For the text-containing cell, return its midpoint in [x, y] coordinate format. 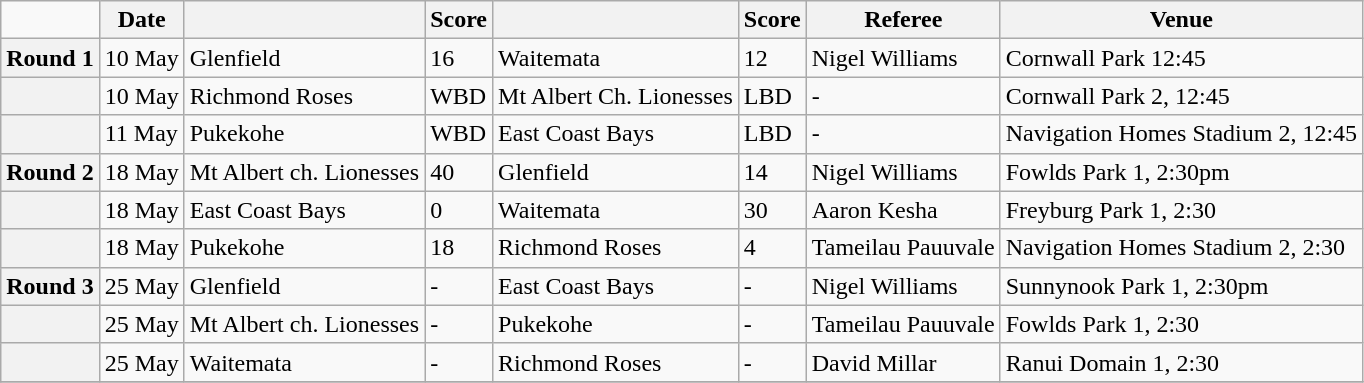
Round 1 [50, 58]
Cornwall Park 2, 12:45 [1181, 96]
Cornwall Park 12:45 [1181, 58]
16 [459, 58]
40 [459, 172]
18 [459, 248]
Mt Albert Ch. Lionesses [616, 96]
Navigation Homes Stadium 2, 12:45 [1181, 134]
30 [772, 210]
Freyburg Park 1, 2:30 [1181, 210]
Date [142, 20]
Ranui Domain 1, 2:30 [1181, 362]
Navigation Homes Stadium 2, 2:30 [1181, 248]
Sunnynook Park 1, 2:30pm [1181, 286]
0 [459, 210]
14 [772, 172]
Round 3 [50, 286]
Fowlds Park 1, 2:30pm [1181, 172]
4 [772, 248]
Round 2 [50, 172]
Referee [903, 20]
David Millar [903, 362]
12 [772, 58]
Aaron Kesha [903, 210]
11 May [142, 134]
Venue [1181, 20]
Fowlds Park 1, 2:30 [1181, 324]
